Return the [x, y] coordinate for the center point of the cell that contains the specified text.  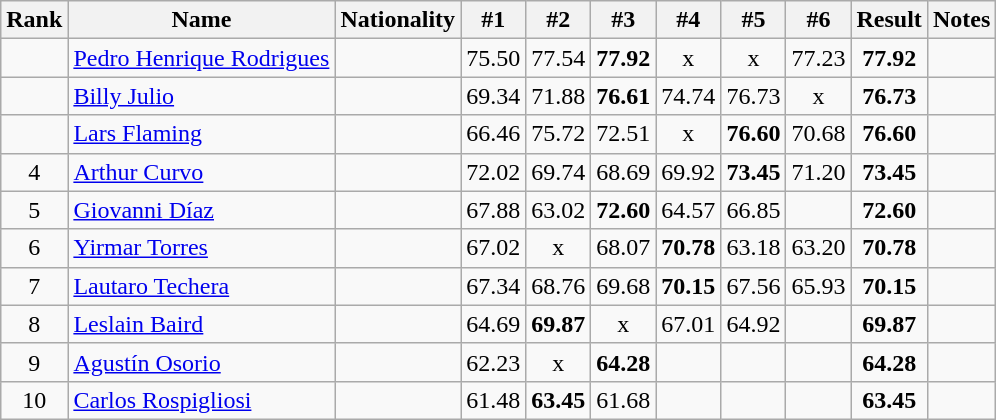
63.18 [754, 248]
70.68 [818, 134]
Notes [961, 20]
Arthur Curvo [202, 172]
6 [34, 248]
75.72 [558, 134]
Nationality [398, 20]
71.20 [818, 172]
64.92 [754, 324]
72.51 [624, 134]
66.46 [494, 134]
10 [34, 400]
Billy Julio [202, 96]
8 [34, 324]
#6 [818, 20]
66.85 [754, 210]
68.76 [558, 286]
#5 [754, 20]
74.74 [688, 96]
69.92 [688, 172]
67.88 [494, 210]
Rank [34, 20]
67.01 [688, 324]
63.20 [818, 248]
72.02 [494, 172]
76.61 [624, 96]
68.07 [624, 248]
Result [889, 20]
61.68 [624, 400]
Giovanni Díaz [202, 210]
7 [34, 286]
77.23 [818, 58]
Carlos Rospigliosi [202, 400]
4 [34, 172]
#4 [688, 20]
Lars Flaming [202, 134]
9 [34, 362]
75.50 [494, 58]
Agustín Osorio [202, 362]
#1 [494, 20]
Name [202, 20]
67.02 [494, 248]
69.34 [494, 96]
Yirmar Torres [202, 248]
63.02 [558, 210]
65.93 [818, 286]
71.88 [558, 96]
#3 [624, 20]
62.23 [494, 362]
77.54 [558, 58]
67.34 [494, 286]
69.74 [558, 172]
Lautaro Techera [202, 286]
64.69 [494, 324]
61.48 [494, 400]
69.68 [624, 286]
68.69 [624, 172]
Leslain Baird [202, 324]
5 [34, 210]
64.57 [688, 210]
67.56 [754, 286]
#2 [558, 20]
Pedro Henrique Rodrigues [202, 58]
